Identify which cell holds the provided text, then report its [X, Y] central coordinate. 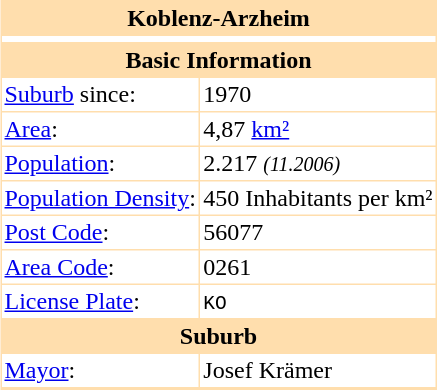
License Plate: [100, 302]
Population Density: [100, 198]
Mayor: [100, 370]
1970 [318, 94]
Basic Information [219, 60]
Area Code: [100, 266]
450 Inhabitants per km² [318, 198]
Population: [100, 164]
4,87 km² [318, 128]
2.217 (11.2006) [318, 164]
56077 [318, 232]
Suburb [219, 336]
Koblenz-Arzheim [219, 18]
Josef Krämer [318, 370]
0261 [318, 266]
Area: [100, 128]
Suburb since: [100, 94]
KO [318, 302]
Post Code: [100, 232]
